Provide the (x, y) coordinate of the cell's center where the given text is located.  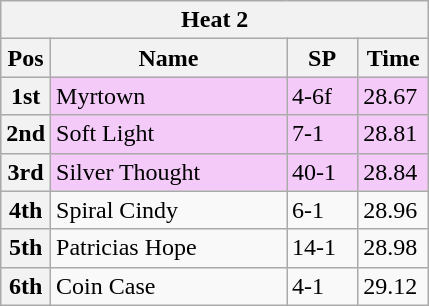
40-1 (322, 172)
Name (169, 58)
Time (394, 58)
Coin Case (169, 286)
28.98 (394, 248)
28.81 (394, 134)
28.96 (394, 210)
6-1 (322, 210)
Heat 2 (215, 20)
14-1 (322, 248)
5th (26, 248)
7-1 (322, 134)
Patricias Hope (169, 248)
Myrtown (169, 96)
28.67 (394, 96)
2nd (26, 134)
6th (26, 286)
SP (322, 58)
Spiral Cindy (169, 210)
Silver Thought (169, 172)
Soft Light (169, 134)
4-6f (322, 96)
1st (26, 96)
28.84 (394, 172)
4-1 (322, 286)
4th (26, 210)
Pos (26, 58)
3rd (26, 172)
29.12 (394, 286)
